Identify which cell holds the provided text, then report its [x, y] central coordinate. 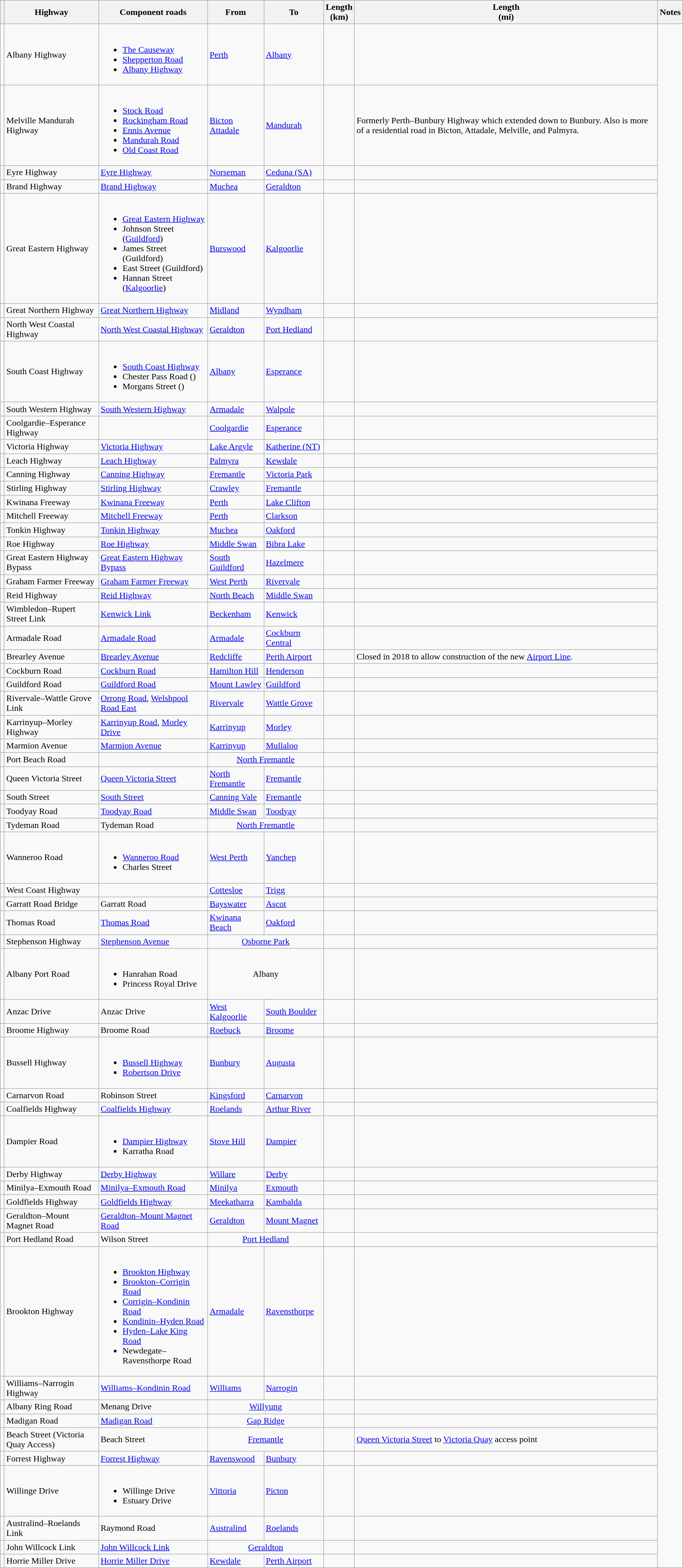
Stephenson Avenue [153, 941]
Guildford [294, 684]
Closed in 2018 to allow construction of the new Airport Line. [506, 657]
Dampier [294, 1142]
Carnarvon Road [51, 1095]
Henderson [294, 670]
Garratt Road Bridge [51, 904]
Victoria Park [294, 475]
Meekatharra [236, 1202]
Beach Street [153, 1439]
Ravensthorpe [294, 1311]
Wanneroo Road [51, 857]
Albany Ring Road [51, 1407]
Hamilton Hill [236, 670]
Raymond Road [153, 1528]
Mount Magnet [294, 1220]
Bussell HighwayRobertson Drive [153, 1062]
Coolgardie–Esperance Highway [51, 427]
Picton [294, 1491]
Coolgardie [236, 427]
Willyung [266, 1407]
Exmouth [294, 1188]
Length(mi) [506, 12]
Willinge Drive [51, 1491]
Dampier HighwayKarratha Road [153, 1142]
Palmyra [236, 461]
Vittoria [236, 1491]
Kingsford [236, 1095]
Kenwick [294, 614]
West Kalgoorlie [236, 1011]
Port Beach Road [51, 760]
Highway [51, 12]
Karrinyup Road, Morley Drive [153, 727]
Wattle Grove [294, 703]
Wilson Street [153, 1239]
Formerly Perth–Bunbury Highway which extended down to Bunbury. Also is more of a residential road in Bicton, Attadale, Melville, and Palmyra. [506, 125]
Beach Street (Victoria Quay Access) [51, 1439]
Garratt Road [153, 904]
South Boulder [294, 1011]
Queen Victoria Street to Victoria Quay access point [506, 1439]
Crawley [236, 488]
Augusta [294, 1062]
From [236, 12]
Great Eastern Highway [51, 248]
Broome [294, 1030]
Menang Drive [153, 1407]
Lake Argyle [236, 446]
Karrinyup–Morley Highway [51, 727]
Stephenson Highway [51, 941]
Wyndham [294, 310]
South Guildford [236, 562]
Arthur River [294, 1109]
Gap Ridge [266, 1421]
Williams–Kondinin Road [153, 1388]
The CausewayShepperton RoadAlbany Highway [153, 55]
Cottesloe [236, 890]
Bibra Lake [294, 544]
Hanrahan RoadPrincess Royal Drive [153, 974]
Clarkson [294, 516]
Melville Mandurah Highway [51, 125]
Ascot [294, 904]
Albany Port Road [51, 974]
BictonAttadale [236, 125]
Ravenswood [236, 1458]
Beckenham [236, 614]
Notes [670, 12]
Norseman [236, 173]
Port Hedland Road [51, 1239]
Minilya [236, 1188]
Midland [236, 310]
Australind–Roelands Link [51, 1528]
To [294, 12]
Willare [236, 1174]
Kwinana Beach [236, 923]
Trigg [294, 890]
Bussell Highway [51, 1062]
Wimbledon–Rupert Street Link [51, 614]
Mullaloo [294, 746]
Rivervale–Wattle Grove Link [51, 703]
Roebuck [236, 1030]
Australind [236, 1528]
Stock RoadRockingham RoadEnnis AvenueMandurah RoadOld Coast Road [153, 125]
South Coast HighwayChester Pass Road ()Morgans Street () [153, 371]
Canning Vale [236, 797]
Ceduna (SA) [294, 173]
Length(km) [339, 12]
Albany Highway [51, 55]
Cockburn Central [294, 638]
Narrogin [294, 1388]
West Coast Highway [51, 890]
Brookton HighwayBrookton–Corrigin RoadCorrigin–Kondinin RoadKondinin–Hyden RoadHyden–Lake King RoadNewdegate–Ravensthorpe Road [153, 1311]
Bayswater [236, 904]
Walpole [294, 409]
Willinge DriveEstuary Drive [153, 1491]
Burswood [236, 248]
Great Eastern HighwayJohnson Street (Guildford)James Street (Guildford)East Street (Guildford)Hannan Street (Kalgoorlie) [153, 248]
Toodyay [294, 811]
Derby [294, 1174]
South Coast Highway [51, 371]
Mandurah [294, 125]
North Beach [236, 595]
Mount Lawley [236, 684]
Kambalda [294, 1202]
Component roads [153, 12]
Williams–Narrogin Highway [51, 1388]
Katherine (NT) [294, 446]
Robinson Street [153, 1095]
Morley [294, 727]
Hazelmere [294, 562]
Dampier Road [51, 1142]
Broome Road [153, 1030]
Lake Clifton [294, 502]
Kalgoorlie [294, 248]
Broome Highway [51, 1030]
Carnarvon [294, 1095]
Redcliffe [236, 657]
Orrong Road, Welshpool Road East [153, 703]
Stove Hill [236, 1142]
Wanneroo RoadCharles Street [153, 857]
Osborne Park [266, 941]
Williams [236, 1388]
Kenwick Link [153, 614]
Yanchep [294, 857]
Brookton Highway [51, 1311]
